Detect which cell encompasses the target text, then output its [X, Y] center coordinate. 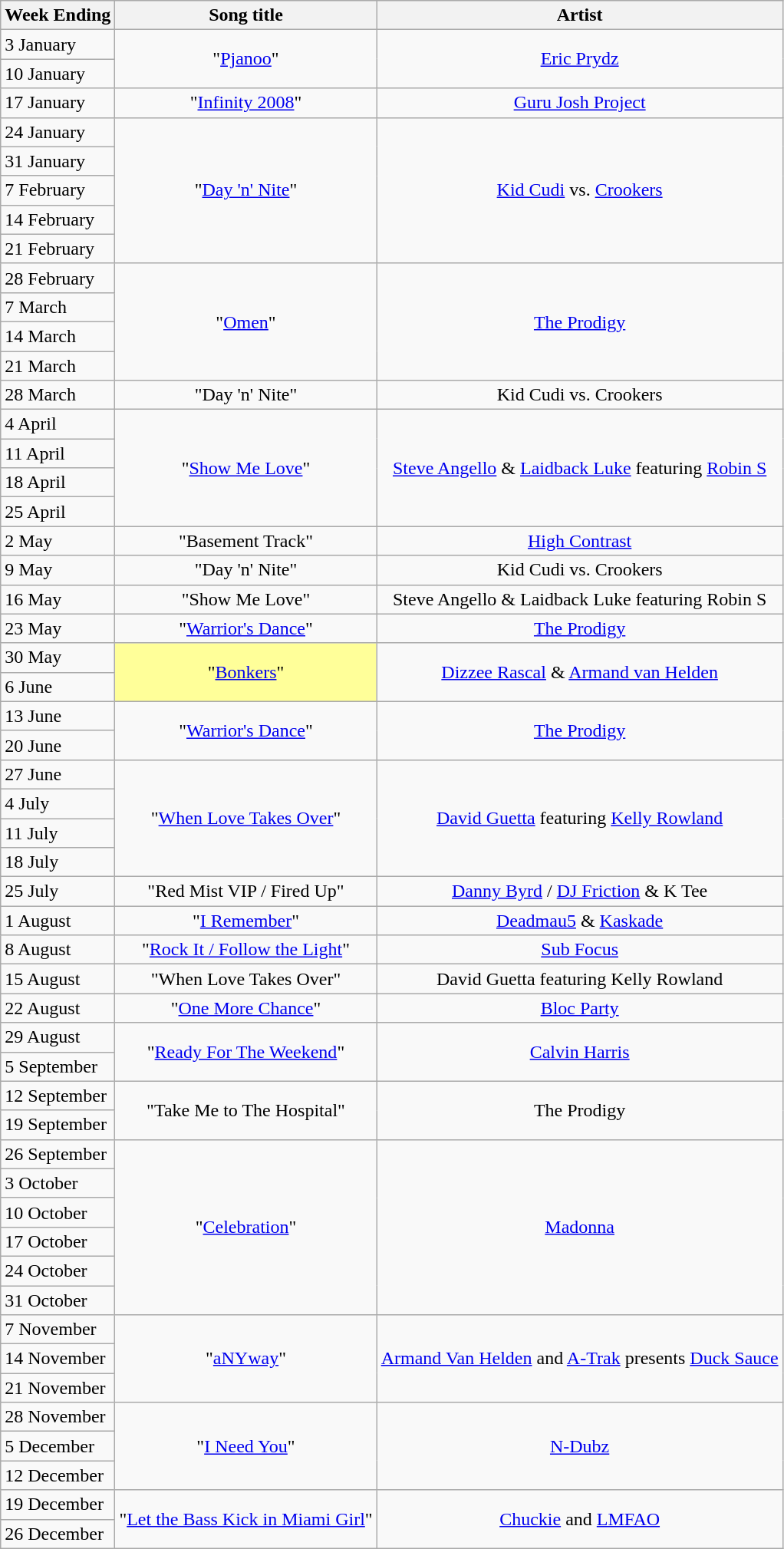
10 January [58, 74]
"aNYway" [245, 1359]
25 July [58, 891]
"I Need You" [245, 1446]
N-Dubz [580, 1446]
28 November [58, 1417]
"Celebration" [245, 1227]
5 December [58, 1446]
28 February [58, 278]
21 March [58, 366]
28 March [58, 395]
25 April [58, 512]
2 May [58, 541]
12 December [58, 1475]
1 August [58, 921]
Song title [245, 15]
"Basement Track" [245, 541]
5 September [58, 1066]
Eric Prydz [580, 59]
19 September [58, 1125]
21 February [58, 249]
10 October [58, 1212]
Bloc Party [580, 1008]
3 January [58, 44]
17 October [58, 1241]
Danny Byrd / DJ Friction & K Tee [580, 891]
"Take Me to The Hospital" [245, 1110]
"Rock It / Follow the Light" [245, 950]
11 April [58, 453]
27 June [58, 774]
22 August [58, 1008]
"Pjanoo" [245, 59]
"One More Chance" [245, 1008]
"I Remember" [245, 921]
9 May [58, 570]
Guru Josh Project [580, 103]
"Bonkers" [245, 672]
"Let the Bass Kick in Miami Girl" [245, 1519]
26 September [58, 1154]
24 October [58, 1271]
8 August [58, 950]
29 August [58, 1037]
Week Ending [58, 15]
Chuckie and LMFAO [580, 1519]
18 April [58, 483]
14 February [58, 219]
7 February [58, 190]
14 March [58, 336]
12 September [58, 1096]
3 October [58, 1183]
Dizzee Rascal & Armand van Helden [580, 672]
Sub Focus [580, 950]
7 November [58, 1330]
31 January [58, 161]
17 January [58, 103]
Deadmau5 & Kaskade [580, 921]
30 May [58, 658]
High Contrast [580, 541]
26 December [58, 1534]
7 March [58, 307]
"Red Mist VIP / Fired Up" [245, 891]
18 July [58, 862]
4 July [58, 803]
Calvin Harris [580, 1052]
23 May [58, 628]
21 November [58, 1388]
15 August [58, 979]
19 December [58, 1505]
6 June [58, 687]
"Omen" [245, 321]
Armand Van Helden and A-Trak presents Duck Sauce [580, 1359]
4 April [58, 424]
13 June [58, 716]
Artist [580, 15]
11 July [58, 832]
20 June [58, 745]
Madonna [580, 1227]
24 January [58, 132]
14 November [58, 1359]
31 October [58, 1300]
16 May [58, 599]
"Ready For The Weekend" [245, 1052]
"Infinity 2008" [245, 103]
